Locate the cell with the specified text and output its [X, Y] center coordinate. 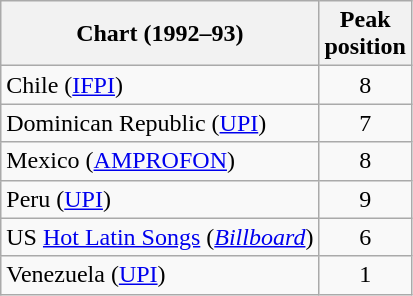
US Hot Latin Songs (Billboard) [160, 237]
6 [365, 237]
Peru (UPI) [160, 199]
1 [365, 275]
Dominican Republic (UPI) [160, 123]
Mexico (AMPROFON) [160, 161]
7 [365, 123]
Venezuela (UPI) [160, 275]
Chart (1992–93) [160, 34]
9 [365, 199]
Chile (IFPI) [160, 85]
Peakposition [365, 34]
